Extract the [X, Y] coordinate from the center of the cell holding the provided text.  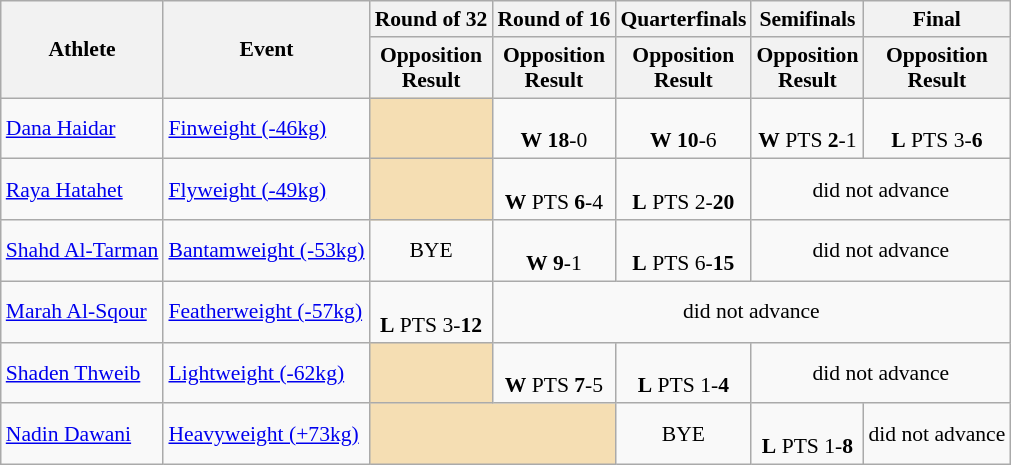
Semifinals [807, 19]
L PTS 6-15 [683, 250]
Final [936, 19]
W PTS 7-5 [554, 372]
Nadin Dawani [82, 434]
Finweight (-46kg) [266, 128]
Round of 32 [432, 19]
L PTS 1-4 [683, 372]
Athlete [82, 50]
Heavyweight (+73kg) [266, 434]
Quarterfinals [683, 19]
W 9-1 [554, 250]
W 18-0 [554, 128]
W PTS 2-1 [807, 128]
L PTS 2-20 [683, 190]
Lightweight (-62kg) [266, 372]
Event [266, 50]
Shahd Al-Tarman [82, 250]
Featherweight (-57kg) [266, 312]
Bantamweight (-53kg) [266, 250]
Marah Al-Sqour [82, 312]
W 10-6 [683, 128]
Flyweight (-49kg) [266, 190]
W PTS 6-4 [554, 190]
L PTS 1-8 [807, 434]
Dana Haidar [82, 128]
L PTS 3-6 [936, 128]
L PTS 3-12 [432, 312]
Round of 16 [554, 19]
Raya Hatahet [82, 190]
Shaden Thweib [82, 372]
